Search for the cell housing the specified text and yield its (x, y) center coordinate. 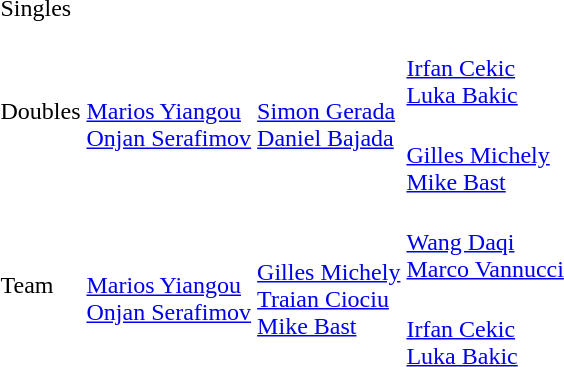
Marios YiangouOnjan Serafimov (169, 112)
Simon GeradaDaniel Bajada (329, 112)
